Search for the cell housing the specified text and yield its (x, y) center coordinate. 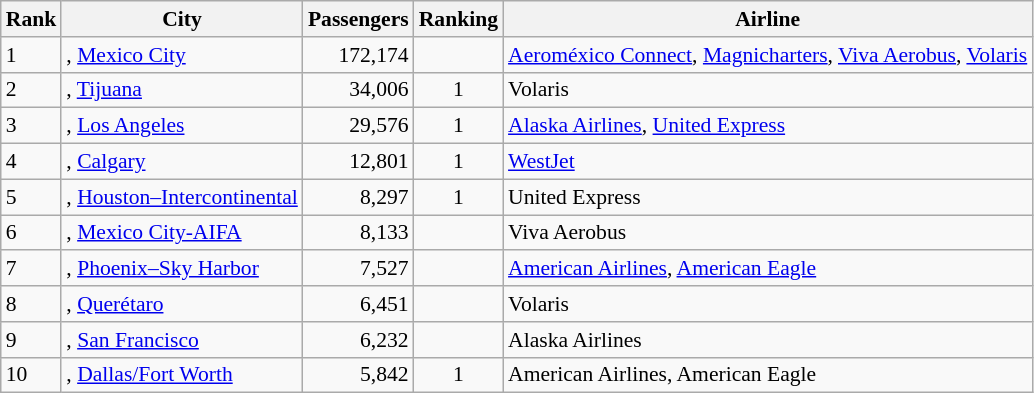
Rank (32, 19)
34,006 (358, 90)
12,801 (358, 162)
6,451 (358, 304)
, Houston–Intercontinental (182, 197)
, Calgary (182, 162)
, Mexico City (182, 55)
172,174 (358, 55)
United Express (768, 197)
, Mexico City-AIFA (182, 233)
, Phoenix–Sky Harbor (182, 269)
7 (32, 269)
, Querétaro (182, 304)
City (182, 19)
6,232 (358, 340)
8,133 (358, 233)
, San Francisco (182, 340)
Alaska Airlines (768, 340)
5 (32, 197)
10 (32, 375)
3 (32, 126)
5,842 (358, 375)
8,297 (358, 197)
WestJet (768, 162)
9 (32, 340)
Viva Aerobus (768, 233)
Alaska Airlines, United Express (768, 126)
Aeroméxico Connect, Magnicharters, Viva Aerobus, Volaris (768, 55)
, Dallas/Fort Worth (182, 375)
6 (32, 233)
, Los Angeles (182, 126)
Airline (768, 19)
8 (32, 304)
Passengers (358, 19)
2 (32, 90)
29,576 (358, 126)
Ranking (458, 19)
4 (32, 162)
7,527 (358, 269)
, Tijuana (182, 90)
